Find where the given text appears and provide that cell's center as [x, y] coordinate. 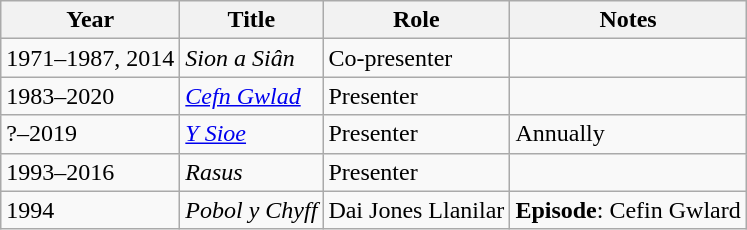
Dai Jones Llanilar [416, 210]
Cefn Gwlad [252, 96]
Role [416, 20]
Sion a Siân [252, 58]
1983–2020 [90, 96]
Notes [628, 20]
Episode: Cefin Gwlard [628, 210]
?–2019 [90, 134]
1994 [90, 210]
Pobol y Chyff [252, 210]
1971–1987, 2014 [90, 58]
Y Sioe [252, 134]
Year [90, 20]
1993–2016 [90, 172]
Title [252, 20]
Annually [628, 134]
Rasus [252, 172]
Co-presenter [416, 58]
